Scan for the cell matching the given text and deliver its [x, y] coordinate at center. 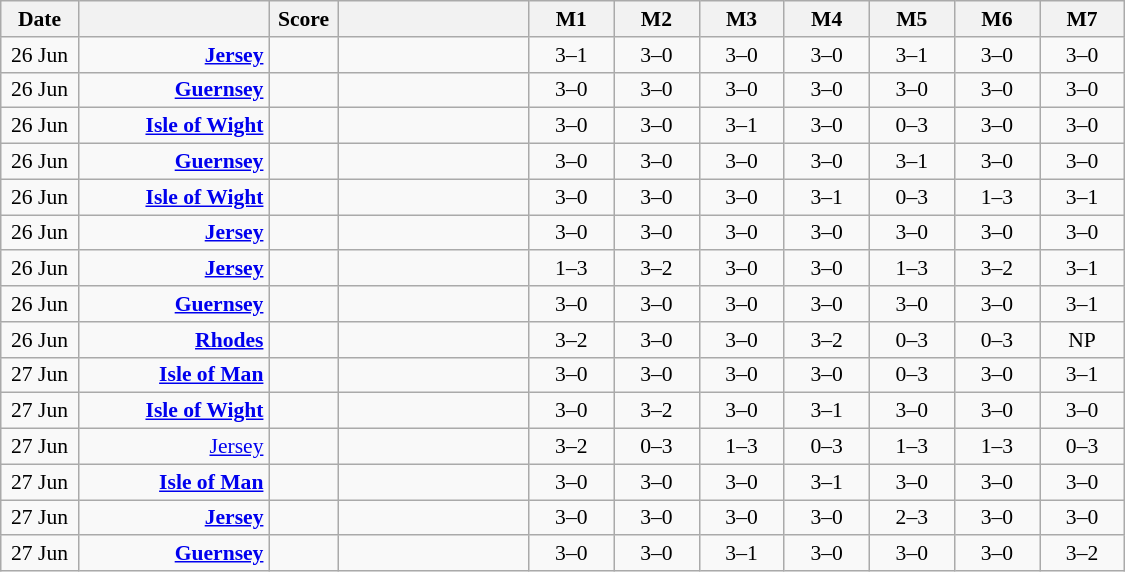
NP [1082, 340]
M4 [826, 19]
M5 [912, 19]
2–3 [912, 518]
M2 [656, 19]
M6 [996, 19]
Rhodes [173, 340]
M7 [1082, 19]
Date [40, 19]
M1 [572, 19]
Score [303, 19]
M3 [742, 19]
